Determine the [x, y] coordinate at the center of the cell enclosing the given text.  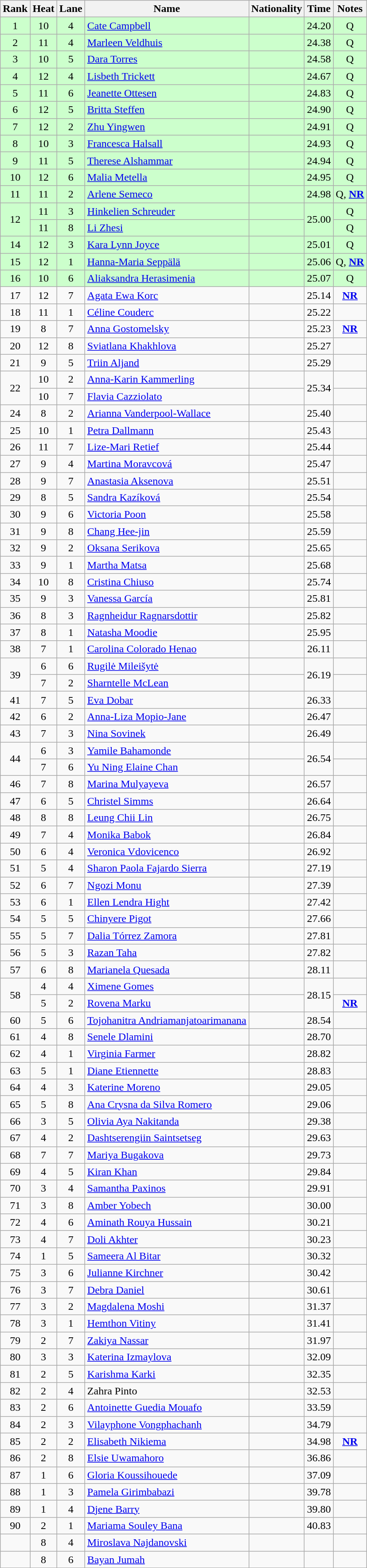
33.59 [319, 1408]
28 [15, 480]
28.54 [319, 1020]
36.86 [319, 1458]
Notes [350, 9]
25.51 [319, 480]
89 [15, 1509]
Kara Lynn Joyce [167, 245]
Heat [43, 9]
Martina Moravcová [167, 464]
25.29 [319, 363]
86 [15, 1458]
31 [15, 531]
28.70 [319, 1037]
22 [15, 388]
Miroslava Najdanovski [167, 1542]
31.97 [319, 1340]
Carolina Colorado Henao [167, 649]
85 [15, 1441]
Zhu Yingwen [167, 127]
Hemthon Vitiny [167, 1324]
30.00 [319, 1205]
Djene Barry [167, 1509]
24.20 [319, 26]
Christel Simms [167, 801]
Lize-Mari Retief [167, 447]
Dalia Tórrez Zamora [167, 936]
Antoinette Guedia Mouafo [167, 1408]
16 [15, 279]
26.19 [319, 674]
49 [15, 835]
36 [15, 616]
30.23 [319, 1239]
Martha Matsa [167, 565]
Aminath Rouya Hussain [167, 1222]
32.53 [319, 1391]
30 [15, 515]
Chinyere Pigot [167, 919]
Ragnheidur Ragnarsdottir [167, 616]
28.15 [319, 995]
Oksana Serikova [167, 548]
Ngozi Monu [167, 885]
58 [15, 995]
Razan Taha [167, 952]
17 [15, 295]
54 [15, 919]
Name [167, 9]
25.00 [319, 220]
25.47 [319, 464]
37 [15, 632]
25.74 [319, 582]
56 [15, 952]
30.61 [319, 1290]
39 [15, 674]
Elisabeth Nikiema [167, 1441]
24.83 [319, 93]
28.83 [319, 1071]
Doli Akhter [167, 1239]
71 [15, 1205]
25.40 [319, 413]
Natasha Moodie [167, 632]
Diane Etiennette [167, 1071]
25.22 [319, 312]
72 [15, 1222]
25 [15, 430]
25.95 [319, 632]
51 [15, 868]
78 [15, 1324]
25.81 [319, 599]
Amber Yobech [167, 1205]
25.59 [319, 531]
25.58 [319, 515]
33 [15, 565]
26.64 [319, 801]
34 [15, 582]
Bayan Jumah [167, 1559]
24.94 [319, 160]
24.95 [319, 177]
Ana Crysna da Silva Romero [167, 1104]
Britta Steffen [167, 110]
Francesca Halsall [167, 143]
Senele Dlamini [167, 1037]
29.84 [319, 1172]
21 [15, 363]
82 [15, 1391]
27.82 [319, 952]
Lane [71, 9]
70 [15, 1189]
25.68 [319, 565]
32.09 [319, 1357]
29.38 [319, 1121]
Eva Dobar [167, 700]
79 [15, 1340]
30.32 [319, 1256]
Dara Torres [167, 59]
Katerina Izmaylova [167, 1357]
34.98 [319, 1441]
25.82 [319, 616]
41 [15, 700]
Kiran Khan [167, 1172]
83 [15, 1408]
Marleen Veldhuis [167, 43]
24.58 [319, 59]
77 [15, 1307]
Anastasia Aksenova [167, 480]
Karishma Karki [167, 1374]
48 [15, 818]
Mariama Souley Bana [167, 1525]
Li Zhesi [167, 228]
32.35 [319, 1374]
34.79 [319, 1425]
Debra Daniel [167, 1290]
Elsie Uwamahoro [167, 1458]
24.91 [319, 127]
26.92 [319, 852]
87 [15, 1475]
62 [15, 1054]
24.98 [319, 194]
Sviatlana Khakhlova [167, 346]
42 [15, 716]
Flavia Cazziolato [167, 396]
24.93 [319, 143]
26.57 [319, 784]
64 [15, 1088]
Yu Ning Elaine Chan [167, 767]
Jeanette Ottesen [167, 93]
Arlene Semeco [167, 194]
Monika Babok [167, 835]
Magdalena Moshi [167, 1307]
26.84 [319, 835]
30.42 [319, 1273]
25.54 [319, 498]
Veronica Vdovicenco [167, 852]
27.42 [319, 902]
39.80 [319, 1509]
60 [15, 1020]
Chang Hee-jin [167, 531]
Mariya Bugakova [167, 1155]
29.05 [319, 1088]
80 [15, 1357]
Time [319, 9]
Katerine Moreno [167, 1088]
Victoria Poon [167, 515]
84 [15, 1425]
Rovena Marku [167, 1003]
Julianne Kirchner [167, 1273]
Marina Mulyayeva [167, 784]
19 [15, 329]
88 [15, 1492]
27.19 [319, 868]
50 [15, 852]
47 [15, 801]
37.09 [319, 1475]
57 [15, 969]
25.07 [319, 279]
Triin Aljand [167, 363]
Aliaksandra Herasimenia [167, 279]
67 [15, 1138]
28.11 [319, 969]
Olivia Aya Nakitanda [167, 1121]
25.06 [319, 262]
Cristina Chiuso [167, 582]
25.27 [319, 346]
Pamela Girimbabazi [167, 1492]
Agata Ewa Korc [167, 295]
24.38 [319, 43]
25.01 [319, 245]
Yamile Bahamonde [167, 751]
25.44 [319, 447]
46 [15, 784]
31.41 [319, 1324]
29 [15, 498]
29.63 [319, 1138]
75 [15, 1273]
90 [15, 1525]
68 [15, 1155]
25.65 [319, 548]
73 [15, 1239]
Arianna Vanderpool-Wallace [167, 413]
20 [15, 346]
Marianela Quesada [167, 969]
Dashtserengiin Saintsetseg [167, 1138]
53 [15, 902]
26.49 [319, 733]
Zahra Pinto [167, 1391]
Anna-Karin Kammerling [167, 379]
26.75 [319, 818]
Sharon Paola Fajardo Sierra [167, 868]
27.39 [319, 885]
40.83 [319, 1525]
29.06 [319, 1104]
Petra Dallmann [167, 430]
Ximene Gomes [167, 986]
Hinkelien Schreuder [167, 211]
Nationality [277, 9]
25.34 [319, 388]
Rank [15, 9]
29.73 [319, 1155]
24 [15, 413]
Sandra Kazíková [167, 498]
Vilayphone Vongphachanh [167, 1425]
Malia Metella [167, 177]
Anna-Liza Mopio-Jane [167, 716]
27 [15, 464]
Rugilė Mileišytė [167, 666]
27.66 [319, 919]
26 [15, 447]
30.21 [319, 1222]
25.43 [319, 430]
Samantha Paxinos [167, 1189]
31.37 [319, 1307]
18 [15, 312]
74 [15, 1256]
65 [15, 1104]
Nina Sovinek [167, 733]
Hanna-Maria Seppälä [167, 262]
Sharntelle McLean [167, 683]
24.67 [319, 76]
44 [15, 759]
Lisbeth Trickett [167, 76]
14 [15, 245]
26.47 [319, 716]
61 [15, 1037]
38 [15, 649]
Gloria Koussihouede [167, 1475]
26.33 [319, 700]
29.91 [319, 1189]
39.78 [319, 1492]
Leung Chii Lin [167, 818]
Sameera Al Bitar [167, 1256]
43 [15, 733]
Cate Campbell [167, 26]
Anna Gostomelsky [167, 329]
35 [15, 599]
15 [15, 262]
69 [15, 1172]
25.23 [319, 329]
Therese Alshammar [167, 160]
Zakiya Nassar [167, 1340]
32 [15, 548]
76 [15, 1290]
Vanessa García [167, 599]
25.14 [319, 295]
52 [15, 885]
26.11 [319, 649]
26.54 [319, 759]
28.82 [319, 1054]
63 [15, 1071]
Virginia Farmer [167, 1054]
81 [15, 1374]
55 [15, 936]
66 [15, 1121]
Céline Couderc [167, 312]
27.81 [319, 936]
24.90 [319, 110]
Ellen Lendra Hight [167, 902]
Tojohanitra Andriamanjatoarimanana [167, 1020]
